Return [x, y] of the center of cell containing provided text 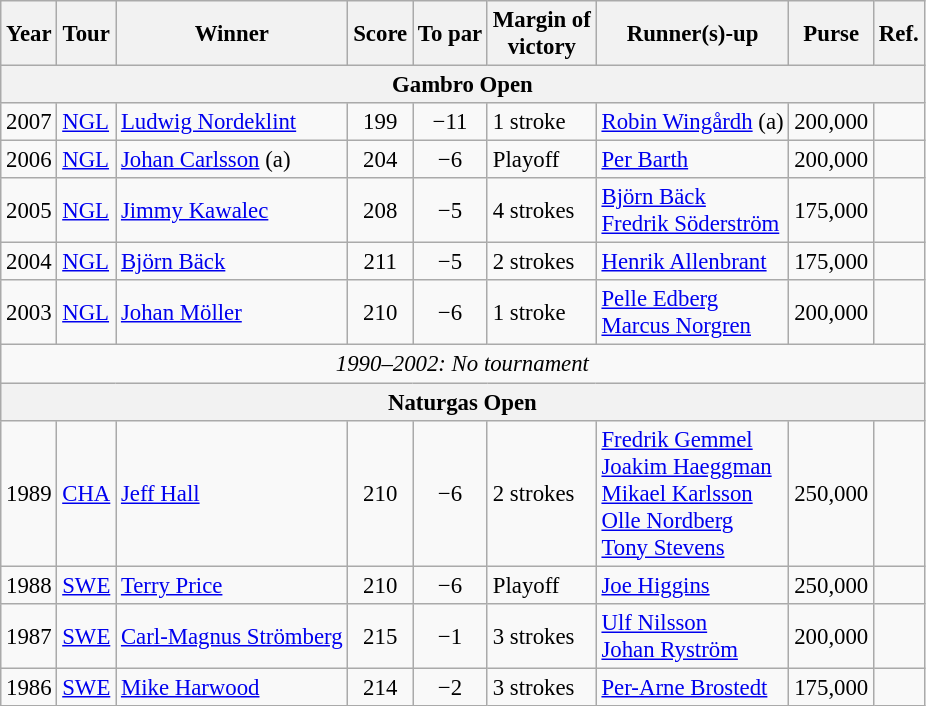
Mike Harwood [232, 687]
Ulf Nilsson Johan Ryström [692, 636]
Terry Price [232, 585]
Johan Möller [232, 312]
215 [380, 636]
Björn Bäck Fredrik Söderström [692, 210]
208 [380, 210]
Per Barth [692, 160]
Purse [832, 34]
Score [380, 34]
Jimmy Kawalec [232, 210]
−11 [450, 122]
Per-Arne Brostedt [692, 687]
Year [29, 34]
Johan Carlsson (a) [232, 160]
1990–2002: No tournament [462, 364]
2005 [29, 210]
Carl-Magnus Strömberg [232, 636]
Tour [86, 34]
Gambro Open [462, 85]
Fredrik Gemmel Joakim Haeggman Mikael Karlsson Olle Nordberg Tony Stevens [692, 493]
1989 [29, 493]
Henrik Allenbrant [692, 262]
4 strokes [542, 210]
2003 [29, 312]
2004 [29, 262]
Winner [232, 34]
−2 [450, 687]
214 [380, 687]
2006 [29, 160]
Runner(s)-up [692, 34]
Björn Bäck [232, 262]
Naturgas Open [462, 402]
Pelle Edberg Marcus Norgren [692, 312]
1986 [29, 687]
Robin Wingårdh (a) [692, 122]
−1 [450, 636]
211 [380, 262]
2007 [29, 122]
199 [380, 122]
Margin ofvictory [542, 34]
Jeff Hall [232, 493]
1988 [29, 585]
CHA [86, 493]
Joe Higgins [692, 585]
To par [450, 34]
204 [380, 160]
1987 [29, 636]
Ludwig Nordeklint [232, 122]
Ref. [899, 34]
